Locate the cell with the specified text and output its [x, y] center coordinate. 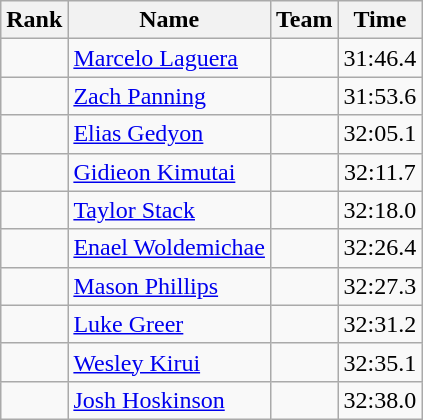
32:27.3 [380, 286]
Time [380, 20]
31:53.6 [380, 96]
Marcelo Laguera [170, 58]
32:26.4 [380, 248]
Josh Hoskinson [170, 400]
32:05.1 [380, 134]
32:35.1 [380, 362]
Zach Panning [170, 96]
Rank [34, 20]
Enael Woldemichae [170, 248]
32:11.7 [380, 172]
31:46.4 [380, 58]
Wesley Kirui [170, 362]
32:31.2 [380, 324]
Mason Phillips [170, 286]
Taylor Stack [170, 210]
Name [170, 20]
32:38.0 [380, 400]
Gidieon Kimutai [170, 172]
32:18.0 [380, 210]
Luke Greer [170, 324]
Team [304, 20]
Elias Gedyon [170, 134]
